Locate the cell with the specified text and output its [x, y] center coordinate. 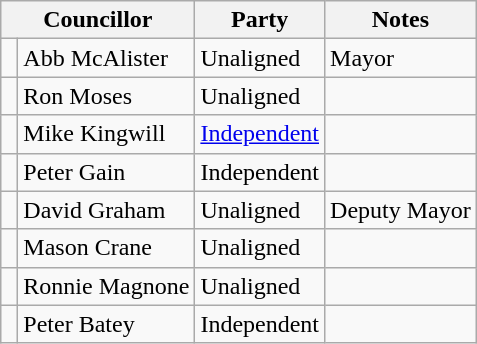
Peter Gain [106, 172]
Mayor [401, 58]
Ron Moses [106, 96]
Mike Kingwill [106, 134]
Party [260, 20]
David Graham [106, 210]
Peter Batey [106, 324]
Councillor [98, 20]
Abb McAlister [106, 58]
Mason Crane [106, 248]
Deputy Mayor [401, 210]
Ronnie Magnone [106, 286]
Notes [401, 20]
